Pinpoint the cell where the given text exists, returning its [X, Y] midpoint coordinate. 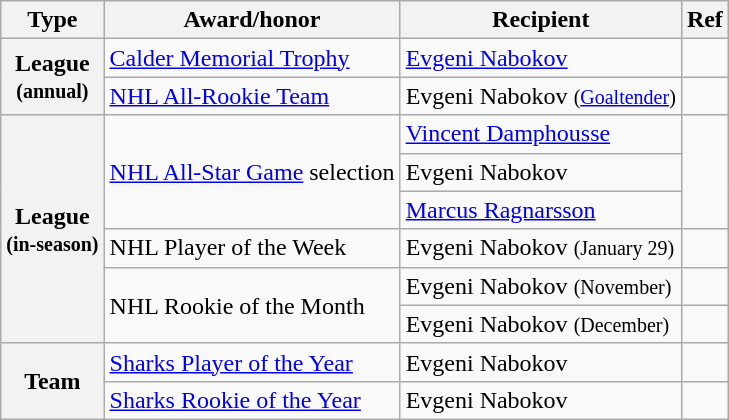
Evgeni Nabokov (December) [540, 324]
League(in-season) [52, 229]
Evgeni Nabokov (November) [540, 286]
NHL Rookie of the Month [252, 305]
Ref [704, 20]
League(annual) [52, 77]
Sharks Rookie of the Year [252, 400]
Calder Memorial Trophy [252, 58]
Marcus Ragnarsson [540, 210]
Sharks Player of the Year [252, 362]
NHL All-Rookie Team [252, 96]
Type [52, 20]
Team [52, 381]
Vincent Damphousse [540, 134]
NHL All-Star Game selection [252, 172]
NHL Player of the Week [252, 248]
Recipient [540, 20]
Evgeni Nabokov (Goaltender) [540, 96]
Award/honor [252, 20]
Evgeni Nabokov (January 29) [540, 248]
